Capture the cell that displays the provided text and extract its [x, y] central coordinate. 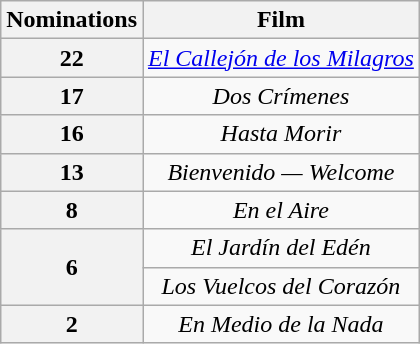
Bienvenido — Welcome [280, 172]
En el Aire [280, 210]
Dos Crímenes [280, 96]
16 [72, 134]
El Callejón de los Milagros [280, 58]
Los Vuelcos del Corazón [280, 286]
En Medio de la Nada [280, 324]
Film [280, 20]
Hasta Morir [280, 134]
Nominations [72, 20]
2 [72, 324]
El Jardín del Edén [280, 248]
22 [72, 58]
17 [72, 96]
8 [72, 210]
13 [72, 172]
6 [72, 267]
